Pinpoint the cell where the given text exists, returning its [x, y] midpoint coordinate. 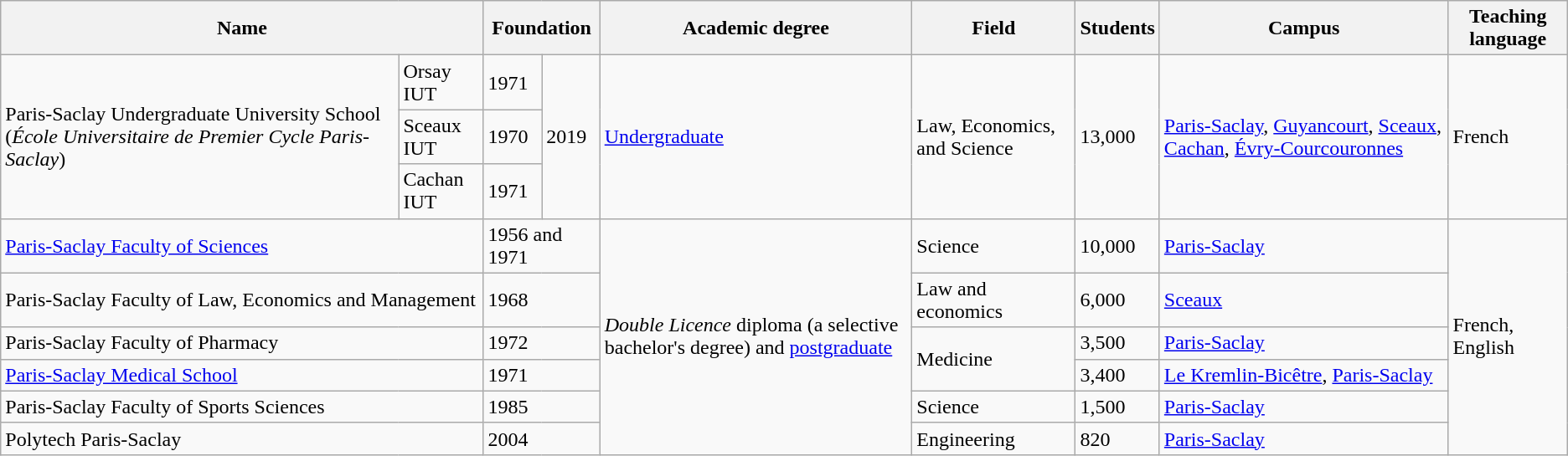
Campus [1303, 28]
Paris-Saclay Faculty of Pharmacy [242, 343]
13,000 [1117, 137]
Engineering [993, 438]
Paris-Saclay Faculty of Sciences [242, 246]
Foundation [541, 28]
3,500 [1117, 343]
2004 [541, 438]
Law, Economics, and Science [993, 137]
Teaching language [1508, 28]
Cachan IUT [441, 191]
Paris-Saclay, Guyancourt, Sceaux, Cachan, Évry-Courcouronnes [1303, 137]
1985 [541, 407]
1,500 [1117, 407]
820 [1117, 438]
French [1508, 137]
Orsay IUT [441, 82]
Paris-Saclay Faculty of Law, Economics and Management [242, 300]
Le Kremlin-Bicêtre, Paris-Saclay [1303, 375]
Medicine [993, 359]
2019 [571, 137]
10,000 [1117, 246]
1956 and 1971 [541, 246]
Double Licence diploma (a selective bachelor's degree) and postgraduate [756, 336]
French, English [1508, 336]
Paris-Saclay Medical School [242, 375]
1972 [541, 343]
Name [242, 28]
Sceaux IUT [441, 137]
Law and economics [993, 300]
1970 [513, 137]
Field [993, 28]
3,400 [1117, 375]
Sceaux [1303, 300]
Students [1117, 28]
Undergraduate [756, 137]
Academic degree [756, 28]
Polytech Paris-Saclay [242, 438]
Paris-Saclay Undergraduate University School (École Universitaire de Premier Cycle Paris-Saclay) [199, 137]
1968 [541, 300]
Paris-Saclay Faculty of Sports Sciences [242, 407]
6,000 [1117, 300]
